Scan for the cell matching the given text and deliver its [x, y] coordinate at center. 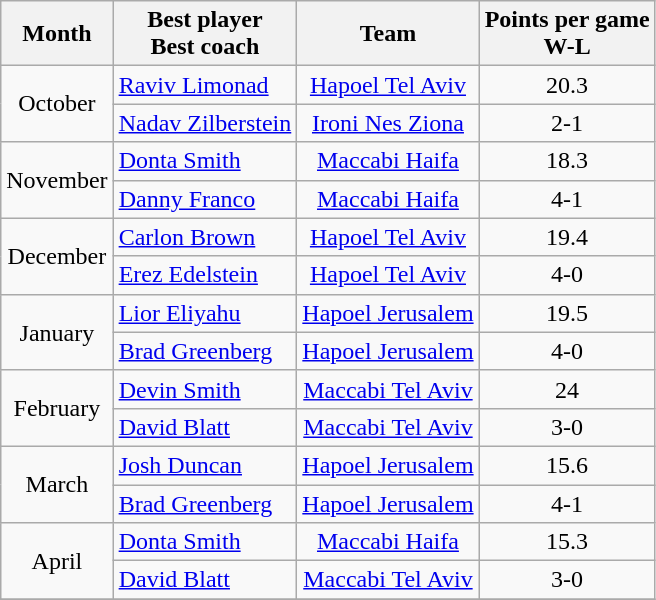
Lior Eliyahu [205, 313]
19.5 [567, 313]
Nadav Zilberstein [205, 123]
2-1 [567, 123]
Erez Edelstein [205, 275]
20.3 [567, 85]
October [57, 104]
April [57, 561]
Best playerBest coach [205, 34]
15.6 [567, 465]
Danny Franco [205, 199]
November [57, 180]
18.3 [567, 161]
Team [388, 34]
15.3 [567, 542]
Carlon Brown [205, 237]
December [57, 256]
Devin Smith [205, 389]
January [57, 332]
Month [57, 34]
Raviv Limonad [205, 85]
19.4 [567, 237]
Josh Duncan [205, 465]
Points per gameW-L [567, 34]
February [57, 408]
Ironi Nes Ziona [388, 123]
24 [567, 389]
March [57, 484]
